Determine the (X, Y) coordinate at the center of the cell enclosing the given text.  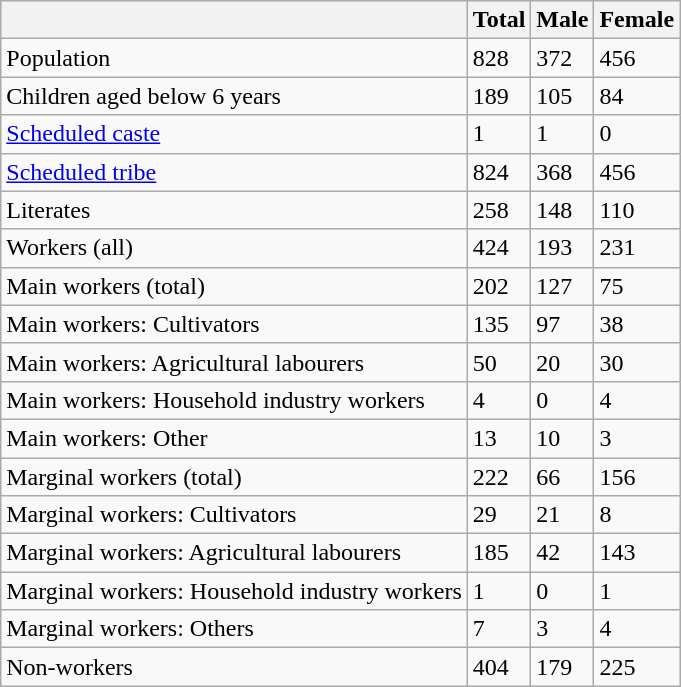
Main workers: Agricultural labourers (234, 362)
404 (499, 667)
143 (637, 553)
202 (499, 286)
185 (499, 553)
66 (562, 477)
372 (562, 58)
8 (637, 515)
10 (562, 438)
Scheduled tribe (234, 172)
Main workers (total) (234, 286)
105 (562, 96)
Male (562, 20)
824 (499, 172)
Marginal workers: Household industry workers (234, 591)
424 (499, 248)
Marginal workers: Others (234, 629)
21 (562, 515)
Main workers: Household industry workers (234, 400)
Marginal workers (total) (234, 477)
110 (637, 210)
42 (562, 553)
30 (637, 362)
38 (637, 324)
Main workers: Other (234, 438)
222 (499, 477)
50 (499, 362)
75 (637, 286)
Marginal workers: Cultivators (234, 515)
Workers (all) (234, 248)
29 (499, 515)
7 (499, 629)
193 (562, 248)
Main workers: Cultivators (234, 324)
127 (562, 286)
Marginal workers: Agricultural labourers (234, 553)
189 (499, 96)
Total (499, 20)
20 (562, 362)
Literates (234, 210)
84 (637, 96)
231 (637, 248)
225 (637, 667)
828 (499, 58)
148 (562, 210)
135 (499, 324)
Population (234, 58)
156 (637, 477)
13 (499, 438)
368 (562, 172)
179 (562, 667)
Children aged below 6 years (234, 96)
Female (637, 20)
97 (562, 324)
Non-workers (234, 667)
258 (499, 210)
Scheduled caste (234, 134)
